From the cell containing the given text, extract its center point as [X, Y] coordinate. 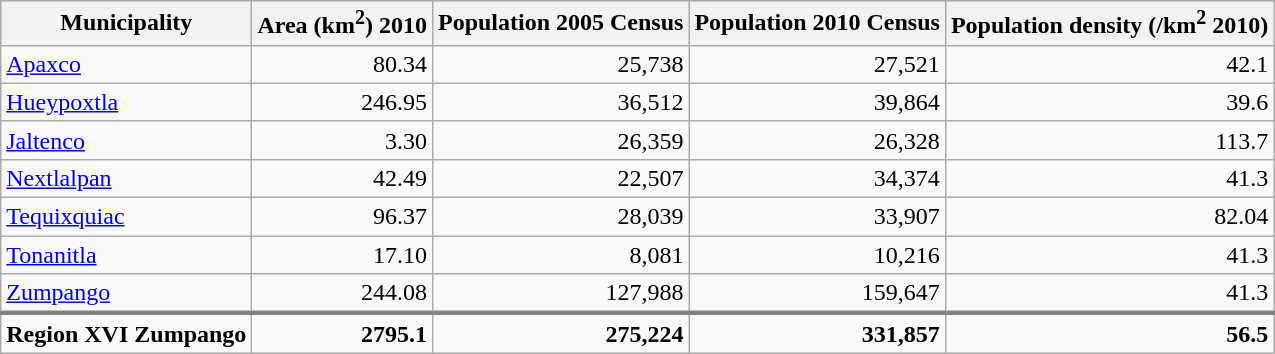
33,907 [817, 217]
113.7 [1109, 140]
Tequixquiac [126, 217]
Apaxco [126, 64]
331,857 [817, 333]
Area (km2) 2010 [342, 24]
275,224 [560, 333]
3.30 [342, 140]
17.10 [342, 255]
26,328 [817, 140]
96.37 [342, 217]
42.49 [342, 178]
25,738 [560, 64]
Tonanitla [126, 255]
39,864 [817, 102]
Population 2010 Census [817, 24]
28,039 [560, 217]
39.6 [1109, 102]
244.08 [342, 294]
42.1 [1109, 64]
Population density (/km2 2010) [1109, 24]
159,647 [817, 294]
80.34 [342, 64]
27,521 [817, 64]
56.5 [1109, 333]
Region XVI Zumpango [126, 333]
246.95 [342, 102]
22,507 [560, 178]
26,359 [560, 140]
Zumpango [126, 294]
8,081 [560, 255]
Population 2005 Census [560, 24]
Jaltenco [126, 140]
127,988 [560, 294]
82.04 [1109, 217]
10,216 [817, 255]
Nextlalpan [126, 178]
Municipality [126, 24]
34,374 [817, 178]
Hueypoxtla [126, 102]
2795.1 [342, 333]
36,512 [560, 102]
